For the text-containing cell, return its midpoint in (x, y) coordinate format. 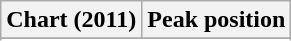
Chart (2011) (72, 20)
Peak position (216, 20)
